Locate the cell with the specified text and output its [x, y] center coordinate. 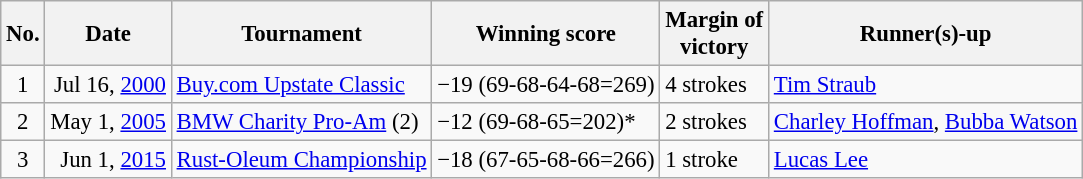
2 [23, 122]
4 strokes [714, 85]
3 [23, 160]
1 stroke [714, 160]
Runner(s)-up [926, 34]
BMW Charity Pro-Am (2) [302, 122]
Jun 1, 2015 [108, 160]
Winning score [546, 34]
Tournament [302, 34]
Jul 16, 2000 [108, 85]
Date [108, 34]
−19 (69-68-64-68=269) [546, 85]
No. [23, 34]
−12 (69-68-65=202)* [546, 122]
Buy.com Upstate Classic [302, 85]
Rust-Oleum Championship [302, 160]
−18 (67-65-68-66=266) [546, 160]
May 1, 2005 [108, 122]
Lucas Lee [926, 160]
Margin ofvictory [714, 34]
2 strokes [714, 122]
1 [23, 85]
Charley Hoffman, Bubba Watson [926, 122]
Tim Straub [926, 85]
